Extract the (x, y) coordinate from the center of the cell holding the provided text.  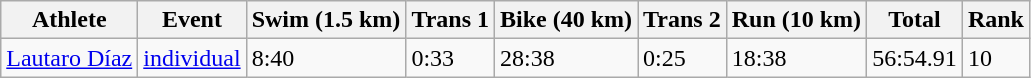
0:33 (450, 58)
Bike (40 km) (566, 20)
28:38 (566, 58)
individual (192, 58)
18:38 (796, 58)
0:25 (682, 58)
Total (915, 20)
Athlete (70, 20)
Trans 1 (450, 20)
10 (996, 58)
8:40 (326, 58)
Event (192, 20)
Trans 2 (682, 20)
Lautaro Díaz (70, 58)
Swim (1.5 km) (326, 20)
Rank (996, 20)
Run (10 km) (796, 20)
56:54.91 (915, 58)
